Search for the cell housing the specified text and yield its [X, Y] center coordinate. 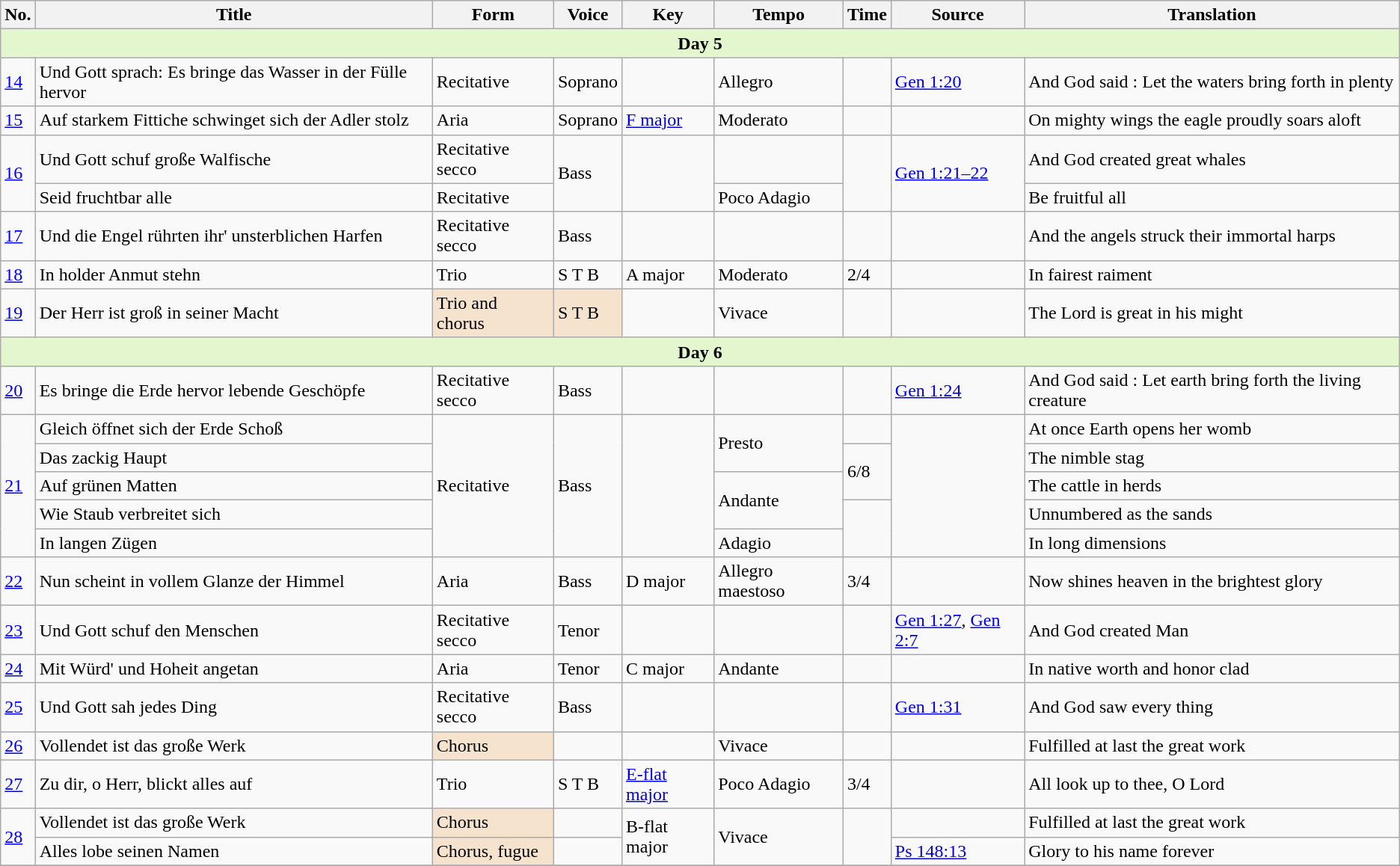
Chorus, fugue [493, 851]
Be fruitful all [1212, 197]
20 [18, 390]
Allegro [779, 82]
Gen 1:31 [957, 707]
Nun scheint in vollem Glanze der Himmel [233, 582]
At once Earth opens her womb [1212, 429]
Translation [1212, 15]
In fairest raiment [1212, 274]
Und Gott sah jedes Ding [233, 707]
14 [18, 82]
Und Gott schuf große Walfische [233, 159]
25 [18, 707]
Adagio [779, 543]
6/8 [867, 471]
Es bringe die Erde hervor lebende Geschöpfe [233, 390]
Trio and chorus [493, 313]
16 [18, 173]
Das zackig Haupt [233, 457]
Form [493, 15]
Source [957, 15]
And God said : Let earth bring forth the living creature [1212, 390]
22 [18, 582]
B-flat major [667, 837]
Mit Würd' und Hoheit angetan [233, 669]
2/4 [867, 274]
Auf starkem Fittiche schwinget sich der Adler stolz [233, 120]
E-flat major [667, 784]
And the angels struck their immortal harps [1212, 236]
27 [18, 784]
Unnumbered as the sands [1212, 515]
D major [667, 582]
Now shines heaven in the brightest glory [1212, 582]
Und Gott sprach: Es bringe das Wasser in der Fülle hervor [233, 82]
Key [667, 15]
19 [18, 313]
The Lord is great in his might [1212, 313]
Seid fruchtbar alle [233, 197]
Allegro maestoso [779, 582]
Und Gott schuf den Menschen [233, 630]
Wie Staub verbreitet sich [233, 515]
Glory to his name forever [1212, 851]
21 [18, 485]
C major [667, 669]
Zu dir, o Herr, blickt alles auf [233, 784]
In native worth and honor clad [1212, 669]
In holder Anmut stehn [233, 274]
Gen 1:21–22 [957, 173]
In langen Zügen [233, 543]
And God created great whales [1212, 159]
Gleich öffnet sich der Erde Schoß [233, 429]
And God said : Let the waters bring forth in plenty [1212, 82]
A major [667, 274]
Presto [779, 443]
Gen 1:24 [957, 390]
Time [867, 15]
Und die Engel rührten ihr' unsterblichen Harfen [233, 236]
Ps 148:13 [957, 851]
28 [18, 837]
On mighty wings the eagle proudly soars aloft [1212, 120]
F major [667, 120]
24 [18, 669]
And God saw every thing [1212, 707]
Day 5 [700, 43]
17 [18, 236]
Day 6 [700, 351]
Auf grünen Matten [233, 486]
15 [18, 120]
In long dimensions [1212, 543]
Gen 1:20 [957, 82]
Der Herr ist groß in seiner Macht [233, 313]
26 [18, 746]
Alles lobe seinen Namen [233, 851]
The nimble stag [1212, 457]
And God created Man [1212, 630]
Voice [588, 15]
Title [233, 15]
The cattle in herds [1212, 486]
All look up to thee, O Lord [1212, 784]
23 [18, 630]
Gen 1:27, Gen 2:7 [957, 630]
18 [18, 274]
Tempo [779, 15]
No. [18, 15]
